Locate the cell with the specified text and output its [X, Y] center coordinate. 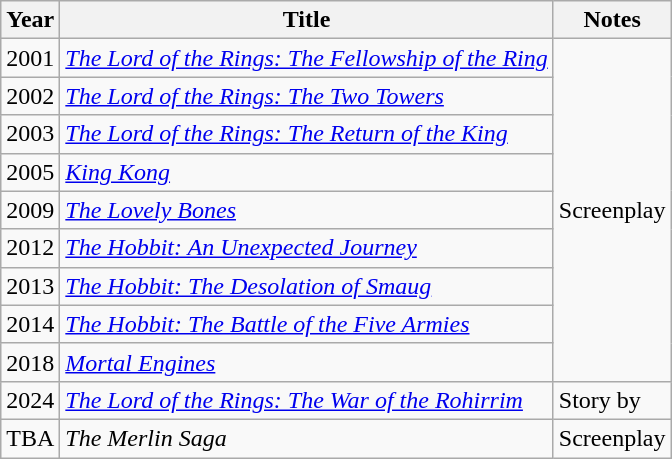
2001 [30, 58]
The Lord of the Rings: The Fellowship of the Ring [307, 58]
Story by [612, 400]
2013 [30, 286]
Mortal Engines [307, 362]
2005 [30, 172]
The Lord of the Rings: The War of the Rohirrim [307, 400]
The Hobbit: An Unexpected Journey [307, 248]
TBA [30, 438]
Notes [612, 20]
The Lord of the Rings: The Two Towers [307, 96]
2012 [30, 248]
The Lovely Bones [307, 210]
The Lord of the Rings: The Return of the King [307, 134]
2018 [30, 362]
2014 [30, 324]
2009 [30, 210]
The Merlin Saga [307, 438]
The Hobbit: The Desolation of Smaug [307, 286]
Year [30, 20]
2024 [30, 400]
Title [307, 20]
2002 [30, 96]
The Hobbit: The Battle of the Five Armies [307, 324]
2003 [30, 134]
King Kong [307, 172]
